Extract the (x, y) coordinate from the center of the cell holding the provided text.  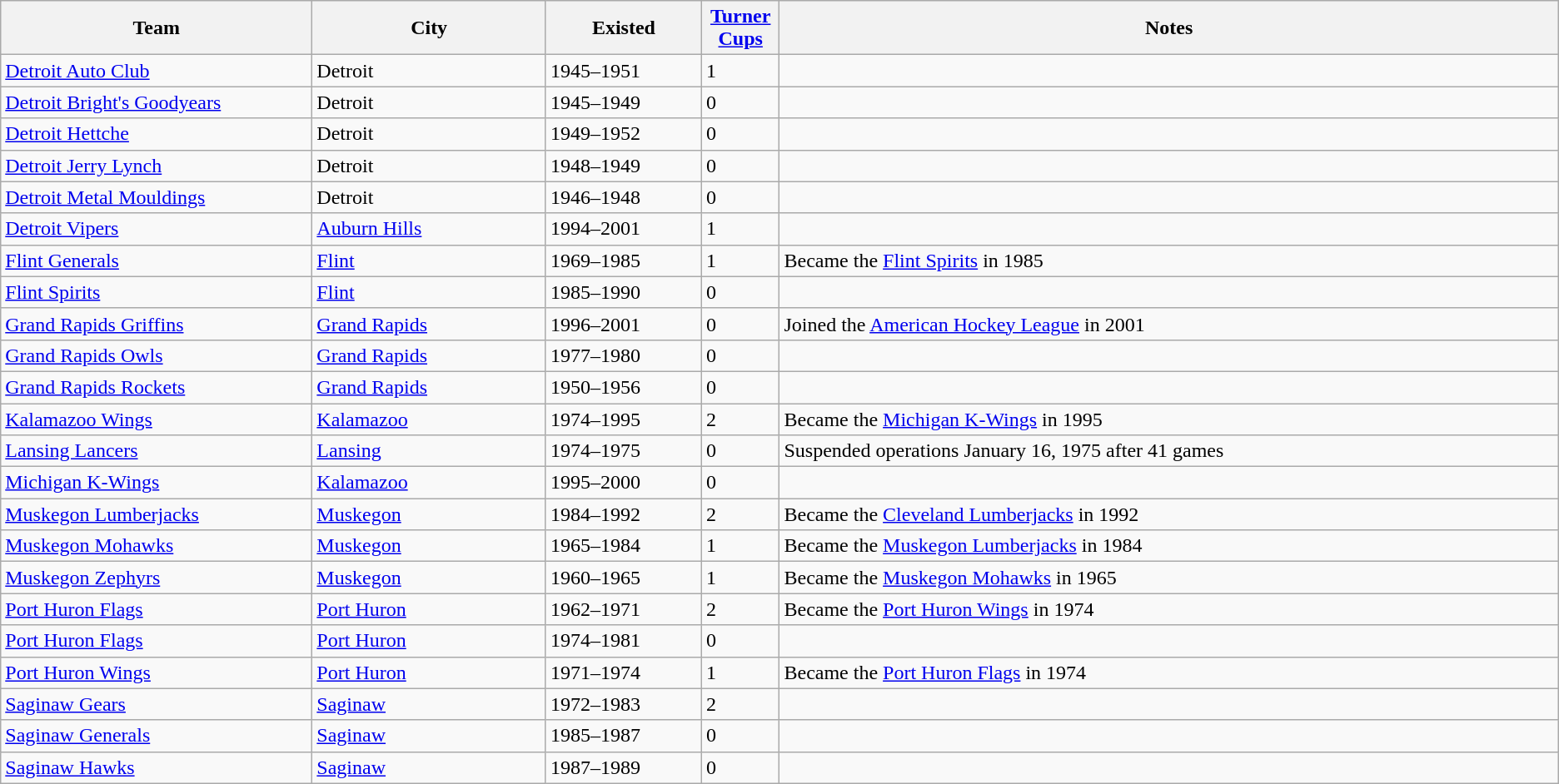
1945–1951 (623, 71)
Existed (623, 28)
Kalamazoo Wings (157, 419)
1946–1948 (623, 197)
Detroit Vipers (157, 229)
Suspended operations January 16, 1975 after 41 games (1169, 451)
City (430, 28)
1984–1992 (623, 514)
1985–1990 (623, 292)
Became the Flint Spirits in 1985 (1169, 261)
1949–1952 (623, 134)
Lansing (430, 451)
Michigan K-Wings (157, 483)
1995–2000 (623, 483)
1950–1956 (623, 387)
Port Huron Wings (157, 672)
Became the Michigan K-Wings in 1995 (1169, 419)
1996–2001 (623, 324)
1962–1971 (623, 609)
Became the Port Huron Flags in 1974 (1169, 672)
Detroit Metal Mouldings (157, 197)
Auburn Hills (430, 229)
1948–1949 (623, 166)
Flint Spirits (157, 292)
Detroit Bright's Goodyears (157, 102)
Grand Rapids Rockets (157, 387)
Muskegon Lumberjacks (157, 514)
Flint Generals (157, 261)
Detroit Jerry Lynch (157, 166)
1960–1965 (623, 578)
Saginaw Generals (157, 736)
Became the Cleveland Lumberjacks in 1992 (1169, 514)
1994–2001 (623, 229)
Muskegon Mohawks (157, 546)
1971–1974 (623, 672)
Joined the American Hockey League in 2001 (1169, 324)
Saginaw Gears (157, 704)
Became the Port Huron Wings in 1974 (1169, 609)
Detroit Auto Club (157, 71)
1969–1985 (623, 261)
1945–1949 (623, 102)
Team (157, 28)
Notes (1169, 28)
1977–1980 (623, 355)
Became the Muskegon Lumberjacks in 1984 (1169, 546)
1972–1983 (623, 704)
1974–1975 (623, 451)
Lansing Lancers (157, 451)
1974–1995 (623, 419)
Muskegon Zephyrs (157, 578)
Turner Cups (740, 28)
Saginaw Hawks (157, 767)
Grand Rapids Owls (157, 355)
Grand Rapids Griffins (157, 324)
1985–1987 (623, 736)
1965–1984 (623, 546)
Became the Muskegon Mohawks in 1965 (1169, 578)
1987–1989 (623, 767)
Detroit Hettche (157, 134)
1974–1981 (623, 641)
